Search for the cell housing the specified text and yield its (X, Y) center coordinate. 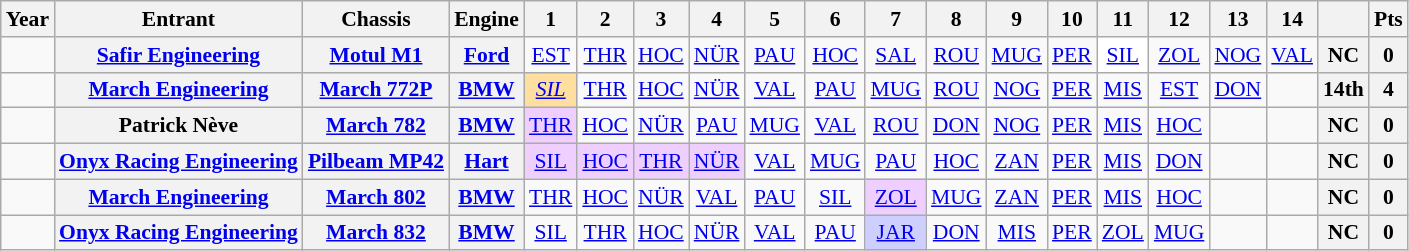
Patrick Nève (178, 126)
March 832 (376, 233)
Motul M1 (376, 55)
14 (1292, 19)
Chassis (376, 19)
14th (1344, 90)
5 (774, 19)
9 (1018, 19)
12 (1180, 19)
Ford (486, 55)
7 (896, 19)
Year (28, 19)
Pilbeam MP42 (376, 162)
3 (661, 19)
Entrant (178, 19)
10 (1072, 19)
March 772P (376, 90)
Safir Engineering (178, 55)
JAR (896, 233)
1 (550, 19)
Engine (486, 19)
13 (1238, 19)
8 (956, 19)
Pts (1388, 19)
6 (836, 19)
March 782 (376, 126)
Hart (486, 162)
2 (605, 19)
SAL (896, 55)
March 802 (376, 197)
11 (1123, 19)
